Scan for the cell matching the given text and deliver its [x, y] coordinate at center. 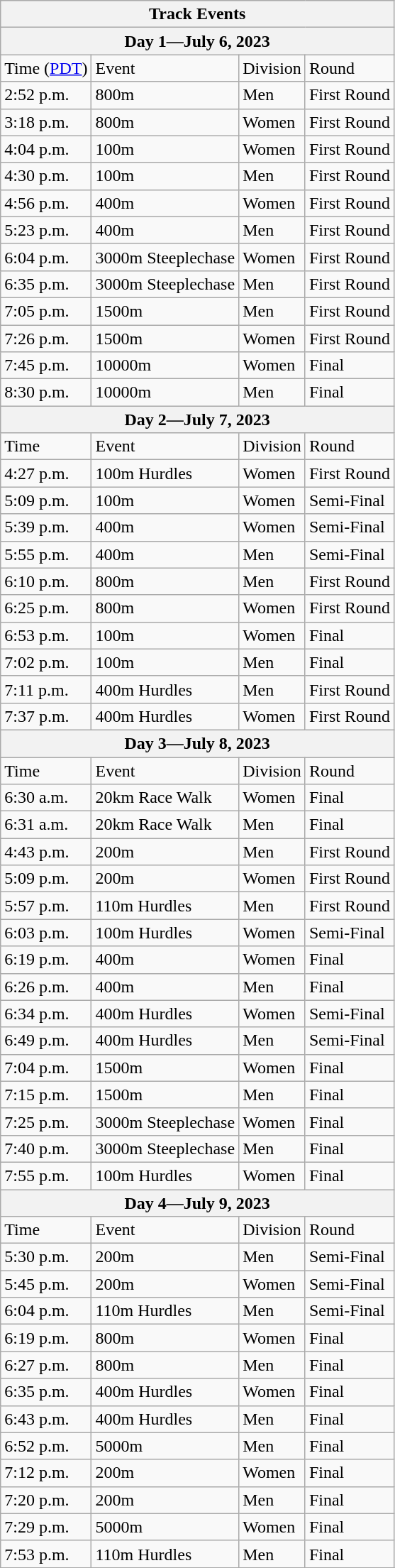
6:52 p.m. [46, 1446]
7:25 p.m. [46, 1122]
7:05 p.m. [46, 311]
6:25 p.m. [46, 608]
6:27 p.m. [46, 1365]
6:03 p.m. [46, 933]
5:30 p.m. [46, 1257]
6:31 a.m. [46, 825]
5:39 p.m. [46, 527]
6:26 p.m. [46, 987]
7:45 p.m. [46, 366]
6:43 p.m. [46, 1419]
7:53 p.m. [46, 1554]
Track Events [197, 14]
4:30 p.m. [46, 176]
2:52 p.m. [46, 95]
8:30 p.m. [46, 393]
Day 2—July 7, 2023 [197, 420]
6:34 p.m. [46, 1014]
7:04 p.m. [46, 1068]
7:26 p.m. [46, 339]
5:45 p.m. [46, 1284]
7:12 p.m. [46, 1473]
7:02 p.m. [46, 662]
4:04 p.m. [46, 149]
6:30 a.m. [46, 798]
7:40 p.m. [46, 1148]
5:55 p.m. [46, 554]
7:20 p.m. [46, 1500]
7:11 p.m. [46, 689]
Day 3—July 8, 2023 [197, 743]
Day 4—July 9, 2023 [197, 1203]
6:53 p.m. [46, 635]
7:55 p.m. [46, 1175]
5:23 p.m. [46, 230]
4:43 p.m. [46, 852]
6:10 p.m. [46, 581]
5:57 p.m. [46, 906]
4:27 p.m. [46, 473]
7:37 p.m. [46, 716]
4:56 p.m. [46, 203]
Time (PDT) [46, 68]
7:29 p.m. [46, 1527]
7:15 p.m. [46, 1095]
6:49 p.m. [46, 1041]
Day 1—July 6, 2023 [197, 41]
3:18 p.m. [46, 122]
